Capture the cell that displays the provided text and extract its (X, Y) central coordinate. 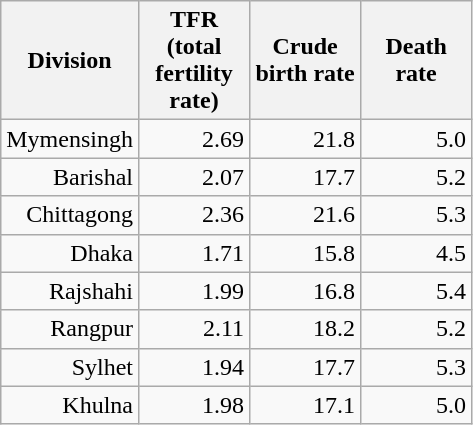
Sylhet (70, 367)
21.8 (306, 139)
1.99 (194, 291)
Dhaka (70, 253)
4.5 (416, 253)
TFR (total fertility rate) (194, 60)
Rangpur (70, 329)
2.07 (194, 177)
5.4 (416, 291)
Rajshahi (70, 291)
Khulna (70, 405)
17.1 (306, 405)
Chittagong (70, 215)
16.8 (306, 291)
2.36 (194, 215)
Death rate (416, 60)
15.8 (306, 253)
Mymensingh (70, 139)
1.98 (194, 405)
1.71 (194, 253)
1.94 (194, 367)
Division (70, 60)
18.2 (306, 329)
2.69 (194, 139)
Barishal (70, 177)
21.6 (306, 215)
2.11 (194, 329)
Crude birth rate (306, 60)
